Search for the cell housing the specified text and yield its [x, y] center coordinate. 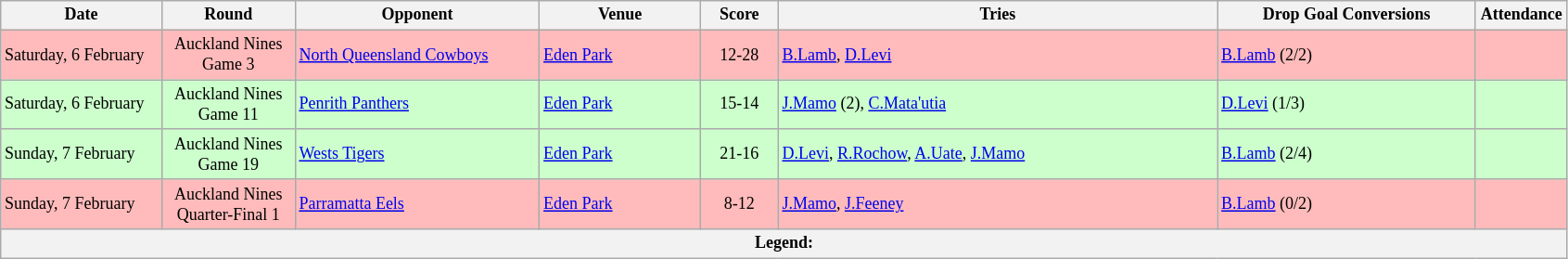
J.Mamo, J.Feeney [998, 204]
D.Levi (1/3) [1346, 105]
8-12 [739, 204]
B.Lamb, D.Levi [998, 55]
North Queensland Cowboys [417, 55]
D.Levi, R.Rochow, A.Uate, J.Mamo [998, 154]
Tries [998, 15]
B.Lamb (2/2) [1346, 55]
Auckland Nines Game 11 [228, 105]
12-28 [739, 55]
Score [739, 15]
15-14 [739, 105]
B.Lamb (0/2) [1346, 204]
Penrith Panthers [417, 105]
Date [82, 15]
Legend: [784, 243]
Round [228, 15]
J.Mamo (2), C.Mata'utia [998, 105]
Opponent [417, 15]
Auckland Nines Quarter-Final 1 [228, 204]
Parramatta Eels [417, 204]
Auckland Nines Game 3 [228, 55]
Attendance [1521, 15]
Drop Goal Conversions [1346, 15]
Venue [620, 15]
Wests Tigers [417, 154]
B.Lamb (2/4) [1346, 154]
Auckland Nines Game 19 [228, 154]
21-16 [739, 154]
